Search for the cell housing the specified text and yield its (X, Y) center coordinate. 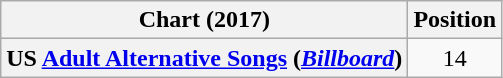
Position (455, 20)
US Adult Alternative Songs (Billboard) (204, 58)
Chart (2017) (204, 20)
14 (455, 58)
